Determine the (X, Y) coordinate at the center of the cell enclosing the given text.  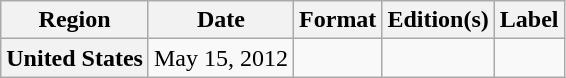
May 15, 2012 (220, 58)
United States (75, 58)
Region (75, 20)
Format (338, 20)
Edition(s) (438, 20)
Label (529, 20)
Date (220, 20)
